Locate the cell with the specified text and output its (X, Y) center coordinate. 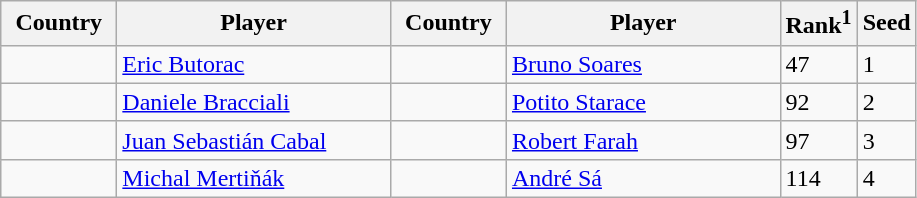
Daniele Bracciali (254, 102)
Robert Farah (643, 140)
André Sá (643, 178)
4 (886, 178)
47 (818, 64)
Potito Starace (643, 102)
1 (886, 64)
Michal Mertiňák (254, 178)
92 (818, 102)
Eric Butorac (254, 64)
Juan Sebastián Cabal (254, 140)
Bruno Soares (643, 64)
2 (886, 102)
3 (886, 140)
114 (818, 178)
Rank1 (818, 24)
97 (818, 140)
Seed (886, 24)
